Extract the [x, y] coordinate from the center of the cell holding the provided text.  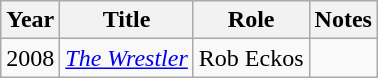
Year [30, 20]
2008 [30, 58]
Rob Eckos [251, 58]
Notes [343, 20]
Title [127, 20]
Role [251, 20]
The Wrestler [127, 58]
